Output the [X, Y] coordinate of the center of the cell containing the given text.  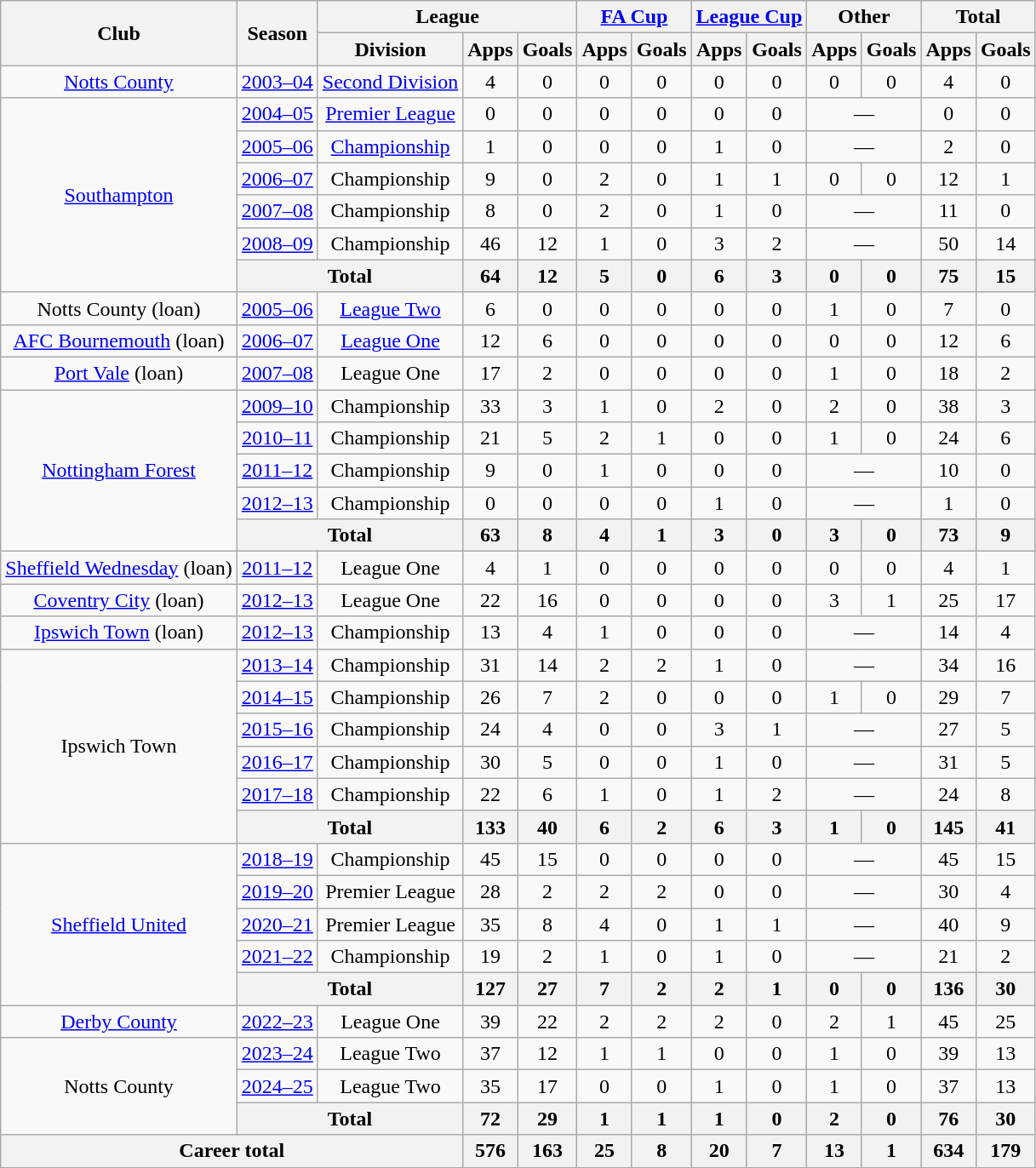
Notts County (loan) [119, 308]
2010–11 [278, 438]
2014–15 [278, 697]
2017–18 [278, 794]
2013–14 [278, 665]
179 [1005, 1151]
2023–24 [278, 1054]
46 [490, 243]
75 [948, 276]
19 [490, 957]
Club [119, 33]
2008–09 [278, 243]
18 [948, 373]
136 [948, 989]
Other [864, 17]
Port Vale (loan) [119, 373]
Ipswich Town (loan) [119, 633]
Sheffield Wednesday (loan) [119, 568]
28 [490, 891]
20 [718, 1151]
133 [490, 827]
Coventry City (loan) [119, 600]
Career total [232, 1151]
38 [948, 406]
2021–22 [278, 957]
2018–19 [278, 859]
11 [948, 211]
73 [948, 535]
Southampton [119, 195]
41 [1005, 827]
Ipswich Town [119, 746]
127 [490, 989]
2022–23 [278, 1022]
2004–05 [278, 114]
Season [278, 33]
34 [948, 665]
26 [490, 697]
33 [490, 406]
634 [948, 1151]
2019–20 [278, 891]
145 [948, 827]
63 [490, 535]
576 [490, 1151]
Derby County [119, 1022]
League Cup [749, 17]
2016–17 [278, 762]
Sheffield United [119, 924]
Nottingham Forest [119, 471]
2009–10 [278, 406]
64 [490, 276]
163 [547, 1151]
72 [490, 1119]
76 [948, 1119]
FA Cup [634, 17]
2015–16 [278, 730]
2024–25 [278, 1086]
Division [390, 49]
50 [948, 243]
AFC Bournemouth (loan) [119, 341]
League [448, 17]
2003–04 [278, 82]
2020–21 [278, 924]
10 [948, 471]
Second Division [390, 82]
